Scan for the cell matching the given text and deliver its (X, Y) coordinate at center. 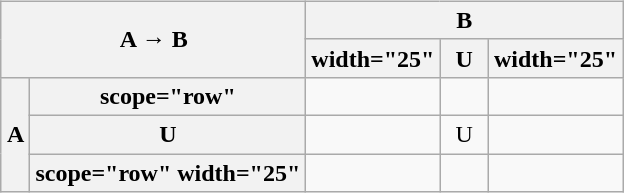
A → B (153, 39)
B (464, 20)
A (15, 134)
scope="row" (168, 96)
scope="row" width="25" (168, 173)
